For the text-containing cell, return its midpoint in (X, Y) coordinate format. 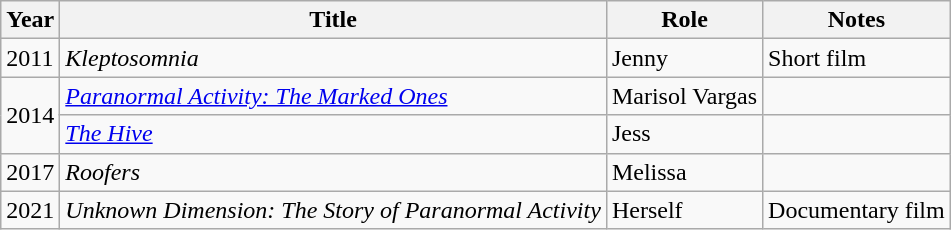
Jenny (684, 58)
2011 (30, 58)
2014 (30, 115)
Kleptosomnia (334, 58)
Herself (684, 210)
Marisol Vargas (684, 96)
Short film (857, 58)
2017 (30, 172)
Role (684, 20)
Jess (684, 134)
Unknown Dimension: The Story of Paranormal Activity (334, 210)
Roofers (334, 172)
Title (334, 20)
Paranormal Activity: The Marked Ones (334, 96)
Melissa (684, 172)
The Hive (334, 134)
2021 (30, 210)
Year (30, 20)
Notes (857, 20)
Documentary film (857, 210)
